From the cell containing the given text, extract its center point as [x, y] coordinate. 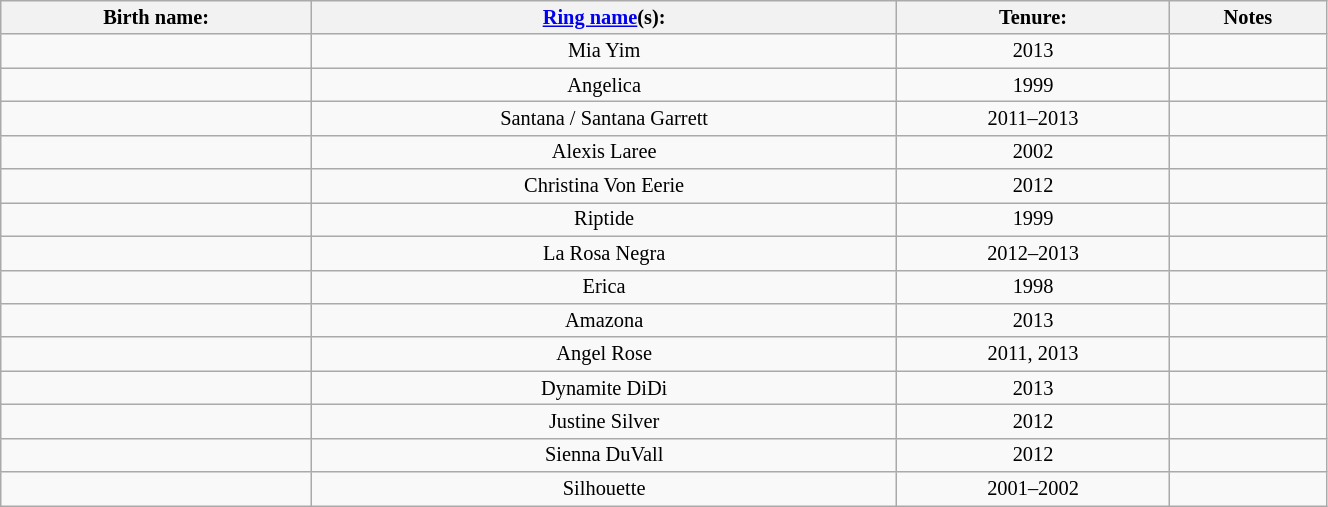
Santana / Santana Garrett [604, 118]
Angelica [604, 85]
Justine Silver [604, 421]
Birth name: [156, 17]
Erica [604, 287]
Silhouette [604, 489]
Riptide [604, 219]
Ring name(s): [604, 17]
2002 [1034, 152]
Christina Von Eerie [604, 186]
Dynamite DiDi [604, 388]
La Rosa Negra [604, 253]
Angel Rose [604, 354]
Amazona [604, 320]
1998 [1034, 287]
2011–2013 [1034, 118]
Mia Yim [604, 51]
2011, 2013 [1034, 354]
Sienna DuVall [604, 455]
2001–2002 [1034, 489]
Alexis Laree [604, 152]
2012–2013 [1034, 253]
Notes [1248, 17]
Tenure: [1034, 17]
